Find where the given text appears and provide that cell's center as [X, Y] coordinate. 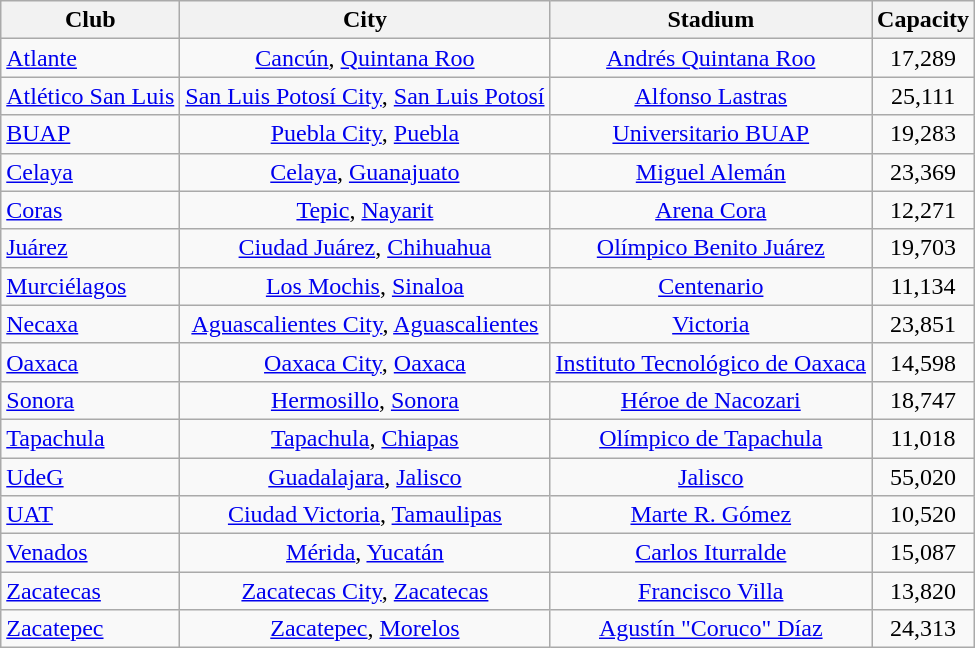
Celaya [90, 172]
Juárez [90, 248]
Coras [90, 210]
Oaxaca [90, 362]
19,703 [924, 248]
Guadalajara, Jalisco [365, 477]
Carlos Iturralde [711, 553]
Zacatepec [90, 629]
Victoria [711, 324]
City [365, 20]
Hermosillo, Sonora [365, 400]
Atlante [90, 58]
17,289 [924, 58]
Tapachula [90, 438]
11,134 [924, 286]
Centenario [711, 286]
55,020 [924, 477]
24,313 [924, 629]
Murciélagos [90, 286]
Héroe de Nacozari [711, 400]
Olímpico Benito Juárez [711, 248]
Miguel Alemán [711, 172]
Andrés Quintana Roo [711, 58]
Olímpico de Tapachula [711, 438]
Cancún, Quintana Roo [365, 58]
Alfonso Lastras [711, 96]
Atlético San Luis [90, 96]
Arena Cora [711, 210]
23,851 [924, 324]
Zacatecas [90, 591]
Celaya, Guanajuato [365, 172]
Venados [90, 553]
Tepic, Nayarit [365, 210]
18,747 [924, 400]
Francisco Villa [711, 591]
Puebla City, Puebla [365, 134]
Ciudad Juárez, Chihuahua [365, 248]
San Luis Potosí City, San Luis Potosí [365, 96]
Los Mochis, Sinaloa [365, 286]
Club [90, 20]
Oaxaca City, Oaxaca [365, 362]
23,369 [924, 172]
BUAP [90, 134]
Marte R. Gómez [711, 515]
UdeG [90, 477]
Agustín "Coruco" Díaz [711, 629]
14,598 [924, 362]
Necaxa [90, 324]
Aguascalientes City, Aguascalientes [365, 324]
Zacatecas City, Zacatecas [365, 591]
UAT [90, 515]
Ciudad Victoria, Tamaulipas [365, 515]
19,283 [924, 134]
Instituto Tecnológico de Oaxaca [711, 362]
Mérida, Yucatán [365, 553]
12,271 [924, 210]
Capacity [924, 20]
25,111 [924, 96]
Universitario BUAP [711, 134]
Zacatepec, Morelos [365, 629]
Sonora [90, 400]
10,520 [924, 515]
Stadium [711, 20]
11,018 [924, 438]
Tapachula, Chiapas [365, 438]
13,820 [924, 591]
Jalisco [711, 477]
15,087 [924, 553]
